For the text-containing cell, return its midpoint in [X, Y] coordinate format. 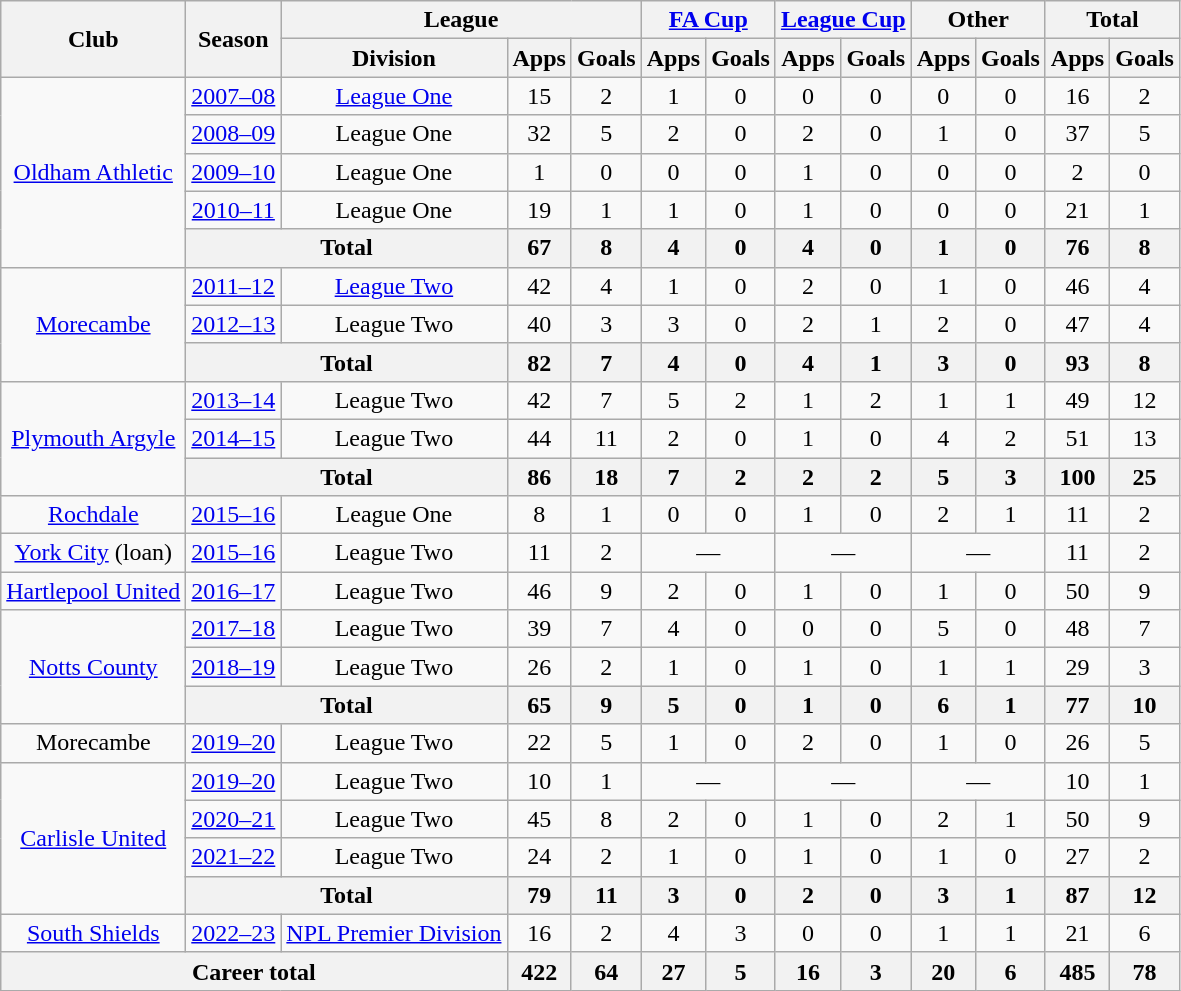
77 [1077, 705]
44 [539, 438]
2013–14 [234, 400]
49 [1077, 400]
39 [539, 629]
18 [606, 477]
2014–15 [234, 438]
Other [978, 20]
87 [1077, 895]
2012–13 [234, 324]
2021–22 [234, 857]
15 [539, 96]
Oldham Athletic [94, 172]
Season [234, 39]
Career total [254, 971]
32 [539, 134]
2007–08 [234, 96]
2018–19 [234, 667]
2010–11 [234, 210]
Notts County [94, 667]
Rochdale [94, 515]
485 [1077, 971]
NPL Premier Division [394, 933]
37 [1077, 134]
93 [1077, 362]
Hartlepool United [94, 591]
78 [1145, 971]
40 [539, 324]
League [461, 20]
York City (loan) [94, 553]
2009–10 [234, 172]
22 [539, 743]
20 [943, 971]
45 [539, 819]
South Shields [94, 933]
2011–12 [234, 286]
422 [539, 971]
67 [539, 248]
24 [539, 857]
76 [1077, 248]
51 [1077, 438]
82 [539, 362]
Division [394, 58]
13 [1145, 438]
Club [94, 39]
Carlisle United [94, 838]
65 [539, 705]
2017–18 [234, 629]
47 [1077, 324]
48 [1077, 629]
League Cup [843, 20]
64 [606, 971]
29 [1077, 667]
2016–17 [234, 591]
100 [1077, 477]
19 [539, 210]
2008–09 [234, 134]
FA Cup [708, 20]
79 [539, 895]
25 [1145, 477]
86 [539, 477]
2020–21 [234, 819]
Plymouth Argyle [94, 438]
2022–23 [234, 933]
